Provide the [x, y] coordinate of the cell's center where the given text is located.  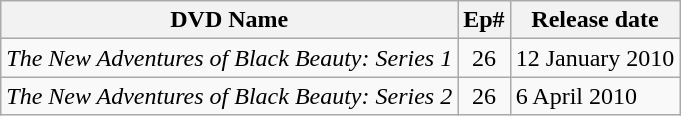
Release date [595, 20]
6 April 2010 [595, 96]
The New Adventures of Black Beauty: Series 1 [230, 58]
The New Adventures of Black Beauty: Series 2 [230, 96]
DVD Name [230, 20]
12 January 2010 [595, 58]
Ep# [484, 20]
